From the cell containing the given text, extract its center point as (X, Y) coordinate. 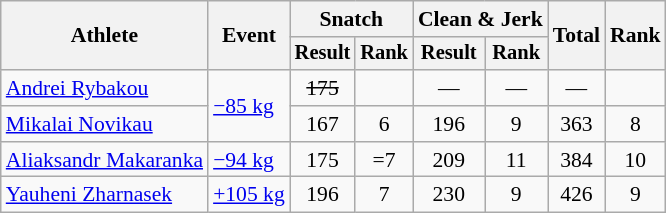
=7 (384, 160)
+105 kg (249, 195)
Clean & Jerk (480, 19)
7 (384, 195)
Total (576, 36)
10 (636, 160)
Athlete (104, 36)
Andrei Rybakou (104, 88)
209 (449, 160)
Aliaksandr Makaranka (104, 160)
Mikalai Novikau (104, 124)
363 (576, 124)
167 (323, 124)
384 (576, 160)
−85 kg (249, 106)
230 (449, 195)
8 (636, 124)
426 (576, 195)
Event (249, 36)
−94 kg (249, 160)
Snatch (352, 19)
Yauheni Zharnasek (104, 195)
6 (384, 124)
11 (516, 160)
